Detect which cell encompasses the target text, then output its [X, Y] center coordinate. 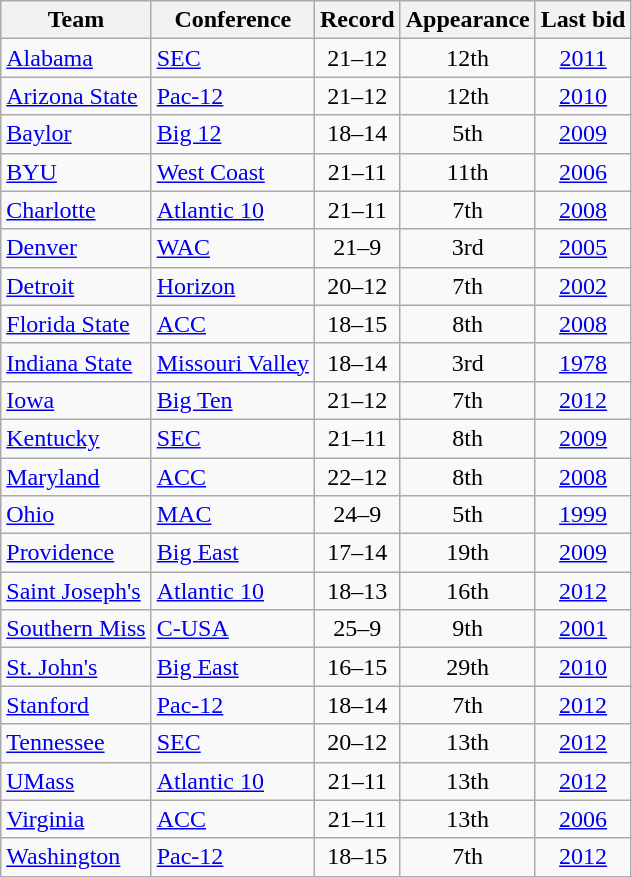
Maryland [76, 477]
Conference [232, 20]
9th [468, 629]
Big 12 [232, 134]
WAC [232, 248]
Alabama [76, 58]
2011 [583, 58]
18–13 [357, 591]
UMass [76, 781]
1978 [583, 362]
Washington [76, 857]
Horizon [232, 286]
16th [468, 591]
21–9 [357, 248]
Tennessee [76, 743]
2002 [583, 286]
1999 [583, 515]
Missouri Valley [232, 362]
17–14 [357, 553]
Charlotte [76, 210]
Iowa [76, 400]
16–15 [357, 667]
Kentucky [76, 438]
Detroit [76, 286]
Team [76, 20]
Providence [76, 553]
Indiana State [76, 362]
11th [468, 172]
24–9 [357, 515]
2005 [583, 248]
Virginia [76, 819]
Baylor [76, 134]
Saint Joseph's [76, 591]
22–12 [357, 477]
Florida State [76, 324]
BYU [76, 172]
Record [357, 20]
Last bid [583, 20]
Appearance [468, 20]
St. John's [76, 667]
Southern Miss [76, 629]
Big Ten [232, 400]
West Coast [232, 172]
2001 [583, 629]
Arizona State [76, 96]
Ohio [76, 515]
Denver [76, 248]
MAC [232, 515]
25–9 [357, 629]
29th [468, 667]
C-USA [232, 629]
19th [468, 553]
Stanford [76, 705]
